Locate the cell with the specified text and output its [x, y] center coordinate. 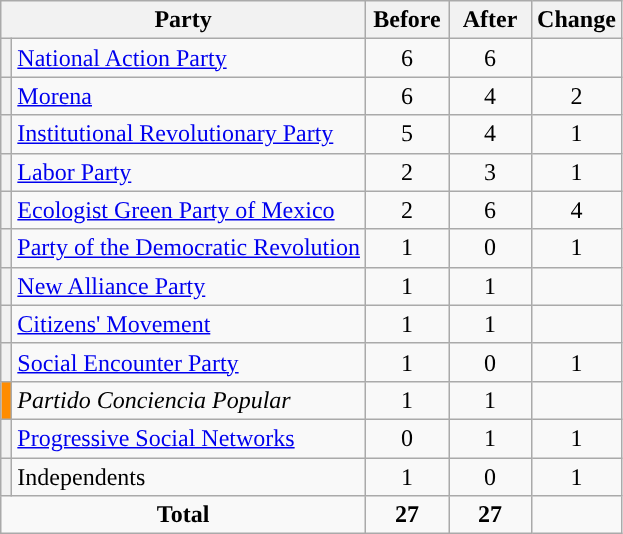
Social Encounter Party [189, 362]
Total [184, 515]
Morena [189, 96]
3 [490, 172]
Labor Party [189, 172]
Citizens' Movement [189, 324]
National Action Party [189, 58]
Partido Conciencia Popular [189, 400]
Party of the Democratic Revolution [189, 248]
Progressive Social Networks [189, 438]
5 [406, 134]
Institutional Revolutionary Party [189, 134]
Change [577, 20]
Independents [189, 477]
Before [406, 20]
Ecologist Green Party of Mexico [189, 210]
After [490, 20]
Party [184, 20]
New Alliance Party [189, 286]
